Pinpoint the cell where the given text exists, returning its (X, Y) midpoint coordinate. 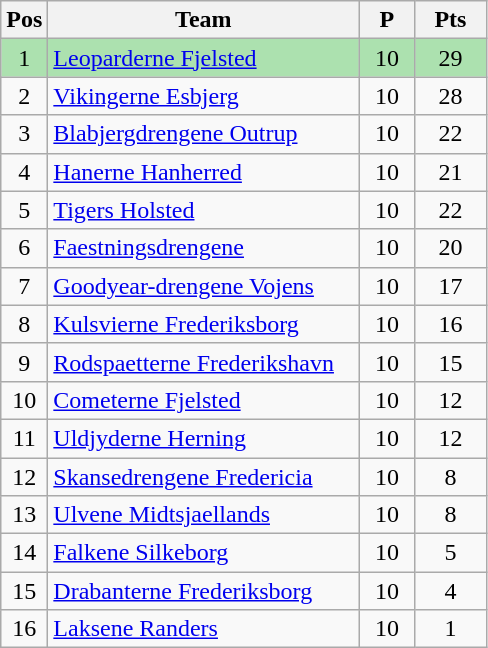
11 (24, 438)
Kulsvierne Frederiksborg (204, 324)
14 (24, 553)
Pts (450, 20)
Cometerne Fjelsted (204, 400)
13 (24, 515)
9 (24, 362)
Drabanterne Frederiksborg (204, 591)
2 (24, 96)
Pos (24, 20)
21 (450, 172)
Hanerne Hanherred (204, 172)
Goodyear-drengene Vojens (204, 286)
Laksene Randers (204, 629)
Blabjergdrengene Outrup (204, 134)
Tigers Holsted (204, 210)
Uldjyderne Herning (204, 438)
Skansedrengene Fredericia (204, 477)
Falkene Silkeborg (204, 553)
17 (450, 286)
Ulvene Midtsjaellands (204, 515)
Vikingerne Esbjerg (204, 96)
P (387, 20)
20 (450, 248)
7 (24, 286)
Rodspaetterne Frederikshavn (204, 362)
Faestningsdrengene (204, 248)
3 (24, 134)
Team (204, 20)
6 (24, 248)
29 (450, 58)
28 (450, 96)
Leoparderne Fjelsted (204, 58)
